Find where the given text appears and provide that cell's center as [x, y] coordinate. 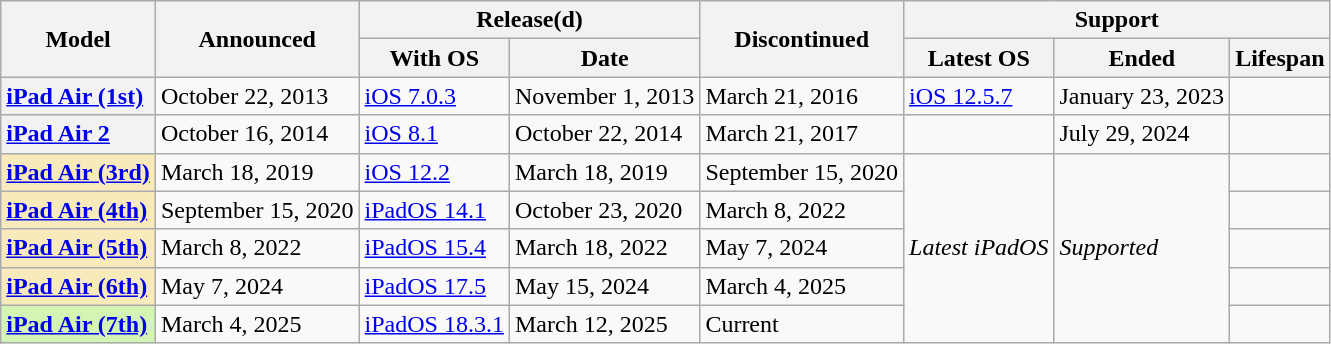
iOS 12.5.7 [979, 96]
iPadOS 15.4 [434, 248]
March 12, 2025 [604, 324]
Latest OS [979, 58]
iPad Air (4th) [78, 210]
iPadOS 14.1 [434, 210]
Discontinued [802, 39]
March 21, 2016 [802, 96]
October 22, 2014 [604, 134]
iPadOS 18.3.1 [434, 324]
Announced [257, 39]
May 15, 2024 [604, 286]
iPad Air (3rd) [78, 172]
January 23, 2023 [1142, 96]
October 23, 2020 [604, 210]
Date [604, 58]
October 22, 2013 [257, 96]
iPad Air 2 [78, 134]
Latest iPadOS [979, 248]
Support [1118, 20]
Current [802, 324]
Lifespan [1280, 58]
iPad Air (7th) [78, 324]
Model [78, 39]
iOS 8.1 [434, 134]
iOS 7.0.3 [434, 96]
July 29, 2024 [1142, 134]
Ended [1142, 58]
March 21, 2017 [802, 134]
With OS [434, 58]
Release(d) [530, 20]
November 1, 2013 [604, 96]
iOS 12.2 [434, 172]
Supported [1142, 248]
iPad Air (6th) [78, 286]
March 18, 2022 [604, 248]
October 16, 2014 [257, 134]
iPad Air (1st) [78, 96]
iPadOS 17.5 [434, 286]
iPad Air (5th) [78, 248]
